For the text-containing cell, return its midpoint in [X, Y] coordinate format. 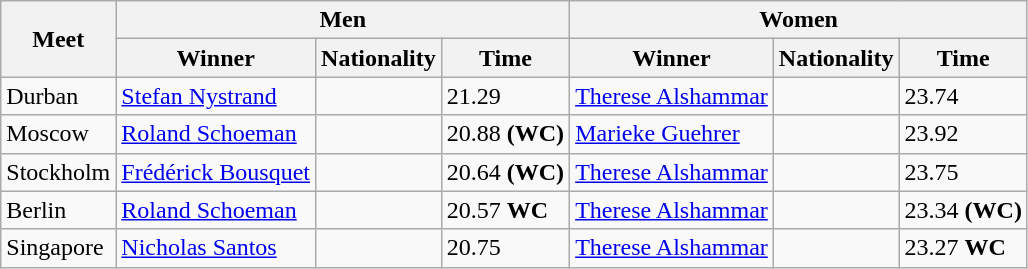
23.75 [963, 172]
23.34 (WC) [963, 210]
Stockholm [58, 172]
Nicholas Santos [216, 248]
Berlin [58, 210]
21.29 [505, 96]
Women [799, 20]
20.88 (WC) [505, 134]
20.75 [505, 248]
Meet [58, 39]
Marieke Guehrer [672, 134]
Frédérick Bousquet [216, 172]
20.64 (WC) [505, 172]
Men [343, 20]
20.57 WC [505, 210]
23.74 [963, 96]
Moscow [58, 134]
Durban [58, 96]
23.27 WC [963, 248]
Stefan Nystrand [216, 96]
Singapore [58, 248]
23.92 [963, 134]
